Pinpoint the cell where the given text exists, returning its [X, Y] midpoint coordinate. 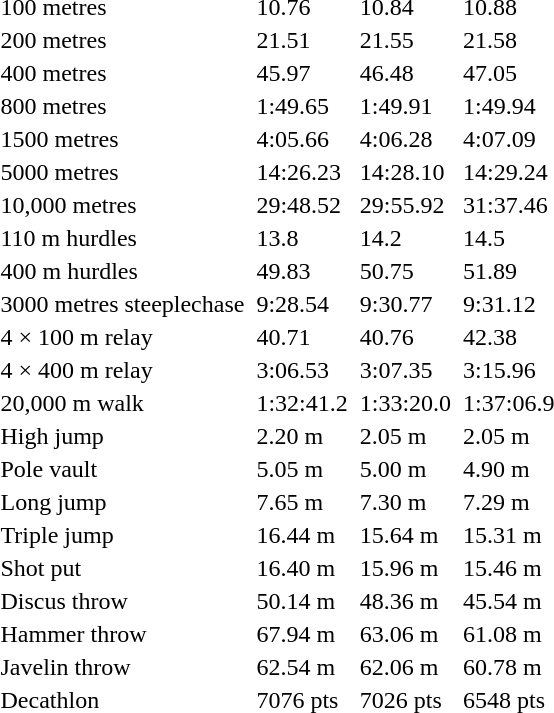
1:33:20.0 [405, 403]
14:28.10 [405, 172]
2.05 m [405, 436]
5.05 m [302, 469]
7.65 m [302, 502]
14.2 [405, 238]
3:07.35 [405, 370]
13.8 [302, 238]
1:49.65 [302, 106]
62.54 m [302, 667]
16.44 m [302, 535]
1:32:41.2 [302, 403]
45.97 [302, 73]
1:49.91 [405, 106]
50.75 [405, 271]
2.20 m [302, 436]
4:06.28 [405, 139]
9:28.54 [302, 304]
7.30 m [405, 502]
29:48.52 [302, 205]
16.40 m [302, 568]
21.51 [302, 40]
15.96 m [405, 568]
5.00 m [405, 469]
67.94 m [302, 634]
48.36 m [405, 601]
50.14 m [302, 601]
63.06 m [405, 634]
62.06 m [405, 667]
9:30.77 [405, 304]
29:55.92 [405, 205]
40.71 [302, 337]
15.64 m [405, 535]
40.76 [405, 337]
4:05.66 [302, 139]
46.48 [405, 73]
21.55 [405, 40]
14:26.23 [302, 172]
49.83 [302, 271]
3:06.53 [302, 370]
